Identify which cell holds the provided text, then report its [X, Y] central coordinate. 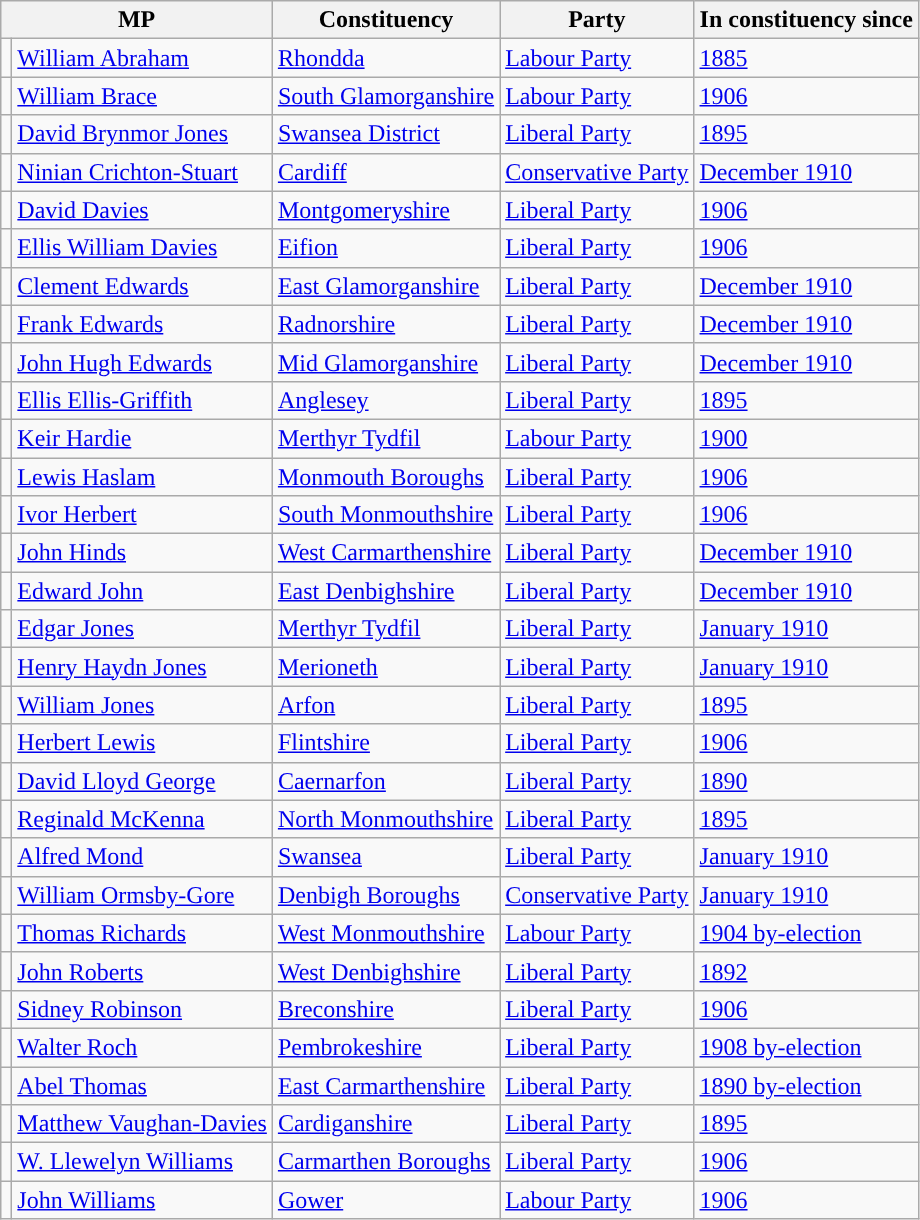
In constituency since [806, 20]
John Williams [142, 1200]
Carmarthen Boroughs [386, 1162]
William Ormsby-Gore [142, 895]
Ninian Crichton-Stuart [142, 172]
Cardiff [386, 172]
Caernarfon [386, 781]
Pembrokeshire [386, 1047]
1892 [806, 971]
Swansea District [386, 134]
Breconshire [386, 1009]
Ellis Ellis-Griffith [142, 400]
Gower [386, 1200]
Edward John [142, 591]
East Denbighshire [386, 591]
William Jones [142, 705]
Denbigh Boroughs [386, 895]
Eifion [386, 248]
Radnorshire [386, 324]
Montgomeryshire [386, 210]
1908 by-election [806, 1047]
David Lloyd George [142, 781]
Rhondda [386, 58]
William Abraham [142, 58]
Party [597, 20]
West Denbighshire [386, 971]
Reginald McKenna [142, 819]
1885 [806, 58]
Swansea [386, 857]
W. Llewelyn Williams [142, 1162]
Ellis William Davies [142, 248]
North Monmouthshire [386, 819]
1900 [806, 438]
1904 by-election [806, 933]
East Carmarthenshire [386, 1085]
Matthew Vaughan-Davies [142, 1124]
West Carmarthenshire [386, 553]
William Brace [142, 96]
Herbert Lewis [142, 743]
Lewis Haslam [142, 477]
Henry Haydn Jones [142, 667]
Monmouth Boroughs [386, 477]
Clement Edwards [142, 286]
Constituency [386, 20]
East Glamorganshire [386, 286]
1890 [806, 781]
Ivor Herbert [142, 515]
Keir Hardie [142, 438]
Walter Roch [142, 1047]
Alfred Mond [142, 857]
David Davies [142, 210]
South Glamorganshire [386, 96]
John Hugh Edwards [142, 362]
Abel Thomas [142, 1085]
Edgar Jones [142, 629]
Flintshire [386, 743]
David Brynmor Jones [142, 134]
Thomas Richards [142, 933]
MP [137, 20]
West Monmouthshire [386, 933]
South Monmouthshire [386, 515]
Frank Edwards [142, 324]
Sidney Robinson [142, 1009]
Cardiganshire [386, 1124]
Mid Glamorganshire [386, 362]
John Hinds [142, 553]
Arfon [386, 705]
1890 by-election [806, 1085]
John Roberts [142, 971]
Anglesey [386, 400]
Merioneth [386, 667]
